Scan for the cell matching the given text and deliver its (x, y) coordinate at center. 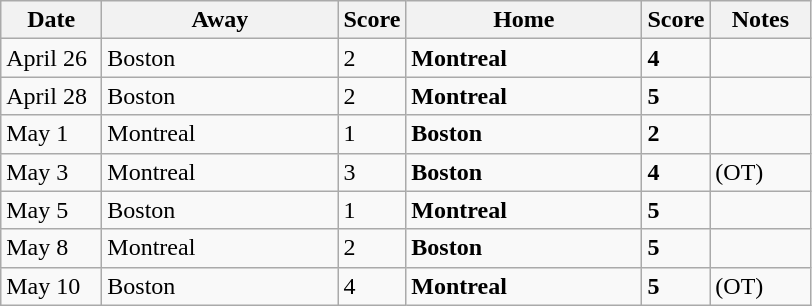
May 5 (52, 210)
3 (372, 172)
May 10 (52, 286)
May 8 (52, 248)
May 3 (52, 172)
Away (220, 20)
April 26 (52, 58)
April 28 (52, 96)
Notes (760, 20)
Home (524, 20)
Date (52, 20)
May 1 (52, 134)
